Extract the (X, Y) coordinate from the center of the cell holding the provided text.  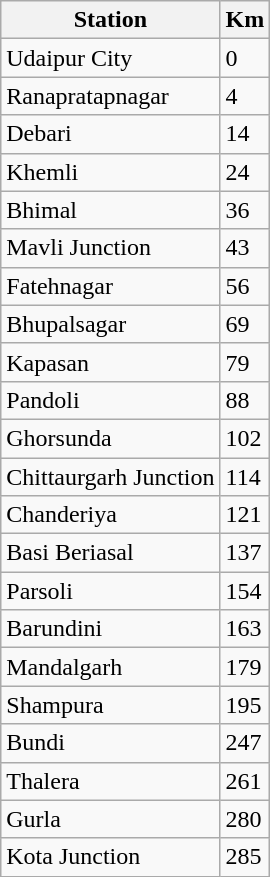
247 (245, 743)
0 (245, 58)
Ranapratapnagar (110, 96)
280 (245, 819)
Kapasan (110, 362)
154 (245, 591)
195 (245, 705)
88 (245, 400)
Khemli (110, 172)
Debari (110, 134)
Bhupalsagar (110, 324)
Station (110, 20)
114 (245, 477)
Gurla (110, 819)
Thalera (110, 781)
Ghorsunda (110, 438)
121 (245, 515)
Chittaurgarh Junction (110, 477)
69 (245, 324)
Shampura (110, 705)
79 (245, 362)
Barundini (110, 629)
Bundi (110, 743)
36 (245, 210)
102 (245, 438)
Basi Beriasal (110, 553)
Parsoli (110, 591)
Kota Junction (110, 857)
137 (245, 553)
285 (245, 857)
179 (245, 667)
261 (245, 781)
Udaipur City (110, 58)
Chanderiya (110, 515)
56 (245, 286)
Bhimal (110, 210)
Mavli Junction (110, 248)
Km (245, 20)
24 (245, 172)
Pandoli (110, 400)
Fatehnagar (110, 286)
43 (245, 248)
Mandalgarh (110, 667)
14 (245, 134)
163 (245, 629)
4 (245, 96)
